Return [X, Y] of the center of cell containing provided text 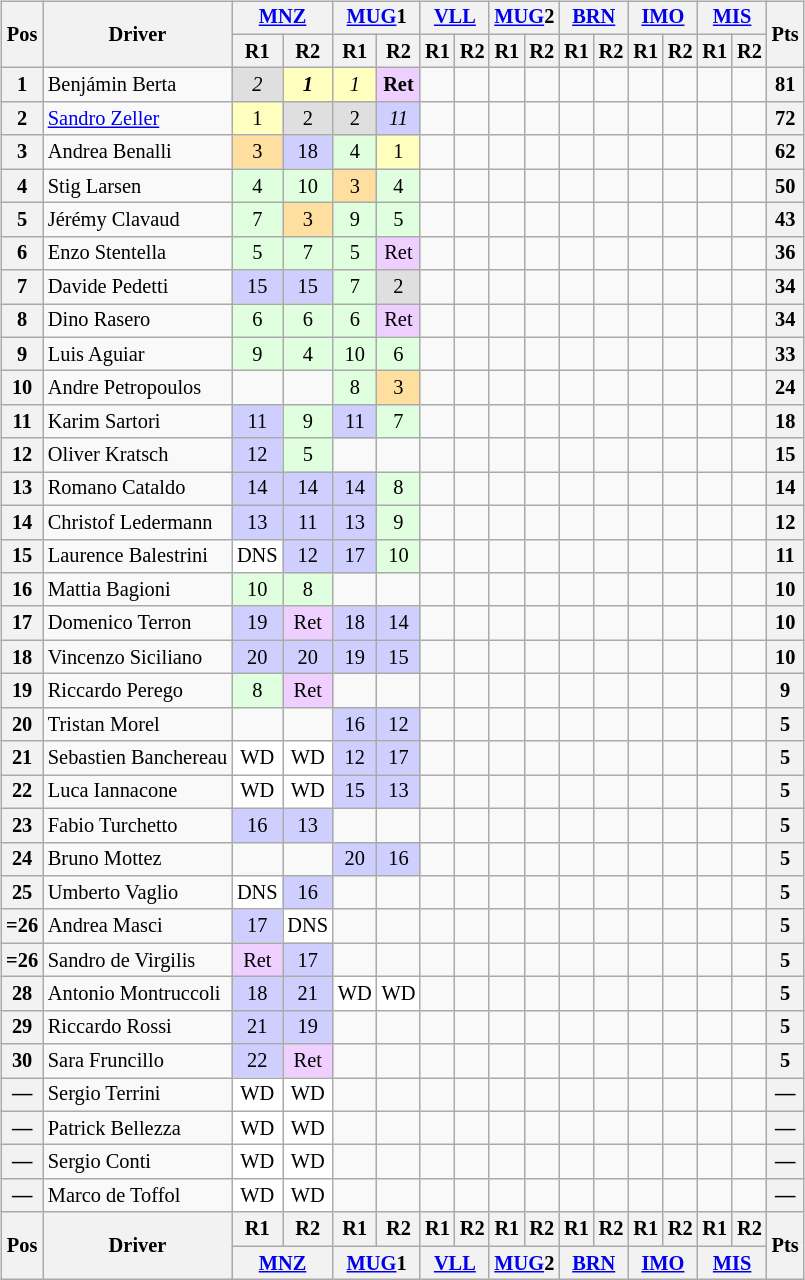
Sandro Zeller [138, 119]
62 [786, 152]
36 [786, 253]
33 [786, 354]
Sandro de Virgilis [138, 960]
81 [786, 85]
Domenico Terron [138, 623]
30 [22, 1061]
Andrea Masci [138, 926]
Laurence Balestrini [138, 556]
Luca Iannacone [138, 792]
28 [22, 994]
Sergio Conti [138, 1162]
Riccardo Rossi [138, 1027]
43 [786, 220]
Fabio Turchetto [138, 825]
Umberto Vaglio [138, 893]
25 [22, 893]
23 [22, 825]
29 [22, 1027]
Riccardo Perego [138, 691]
50 [786, 186]
Andre Petropoulos [138, 388]
Antonio Montruccoli [138, 994]
Tristan Morel [138, 724]
Sergio Terrini [138, 1095]
Marco de Toffol [138, 1196]
Christof Ledermann [138, 522]
Oliver Kratsch [138, 455]
Patrick Bellezza [138, 1128]
72 [786, 119]
Stig Larsen [138, 186]
Dino Rasero [138, 321]
Sara Fruncillo [138, 1061]
Jérémy Clavaud [138, 220]
Mattia Bagioni [138, 590]
Enzo Stentella [138, 253]
Karim Sartori [138, 422]
Benjámin Berta [138, 85]
Bruno Mottez [138, 859]
Andrea Benalli [138, 152]
Davide Pedetti [138, 287]
Sebastien Banchereau [138, 758]
Luis Aguiar [138, 354]
Romano Cataldo [138, 489]
Vincenzo Siciliano [138, 657]
